Extract the [x, y] coordinate from the center of the cell holding the provided text.  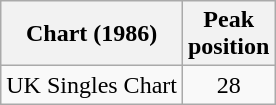
UK Singles Chart [92, 85]
Chart (1986) [92, 34]
28 [228, 85]
Peakposition [228, 34]
